Identify which cell holds the provided text, then report its [x, y] central coordinate. 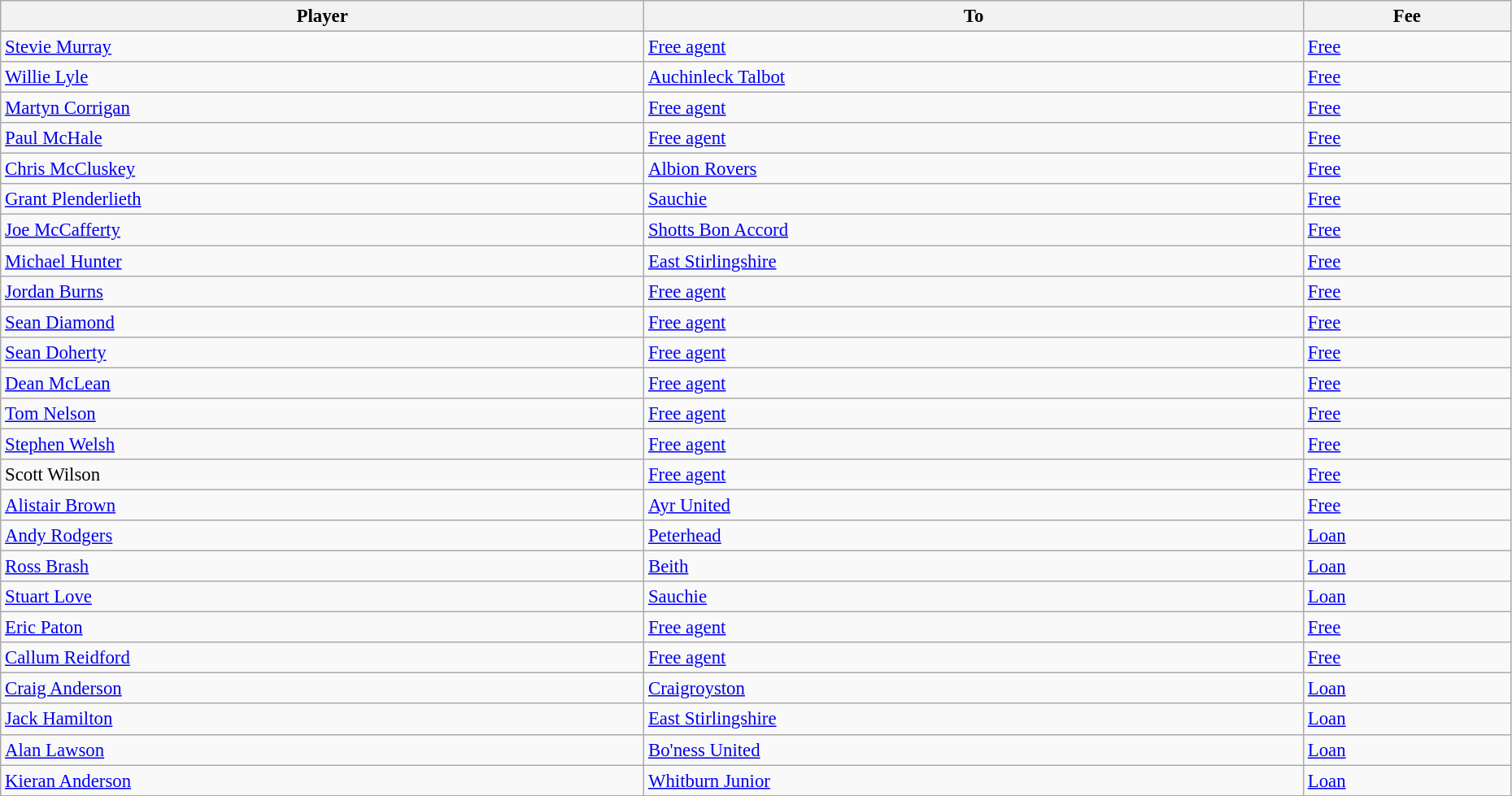
Ayr United [974, 505]
Jordan Burns [322, 291]
Eric Paton [322, 628]
Dean McLean [322, 383]
Peterhead [974, 536]
Martyn Corrigan [322, 108]
Player [322, 16]
Whitburn Junior [974, 781]
Beith [974, 567]
Callum Reidford [322, 658]
Grant Plenderlieth [322, 199]
Alan Lawson [322, 750]
Fee [1407, 16]
Sean Doherty [322, 352]
Stuart Love [322, 597]
Craigroyston [974, 689]
Andy Rodgers [322, 536]
Michael Hunter [322, 261]
Sean Diamond [322, 322]
Shotts Bon Accord [974, 230]
Stevie Murray [322, 47]
Chris McCluskey [322, 169]
Albion Rovers [974, 169]
Kieran Anderson [322, 781]
Craig Anderson [322, 689]
Paul McHale [322, 138]
Jack Hamilton [322, 720]
Ross Brash [322, 567]
Joe McCafferty [322, 230]
Alistair Brown [322, 505]
Bo'ness United [974, 750]
Auchinleck Talbot [974, 77]
Scott Wilson [322, 475]
Stephen Welsh [322, 444]
Willie Lyle [322, 77]
Tom Nelson [322, 414]
To [974, 16]
